Search for the cell housing the specified text and yield its (x, y) center coordinate. 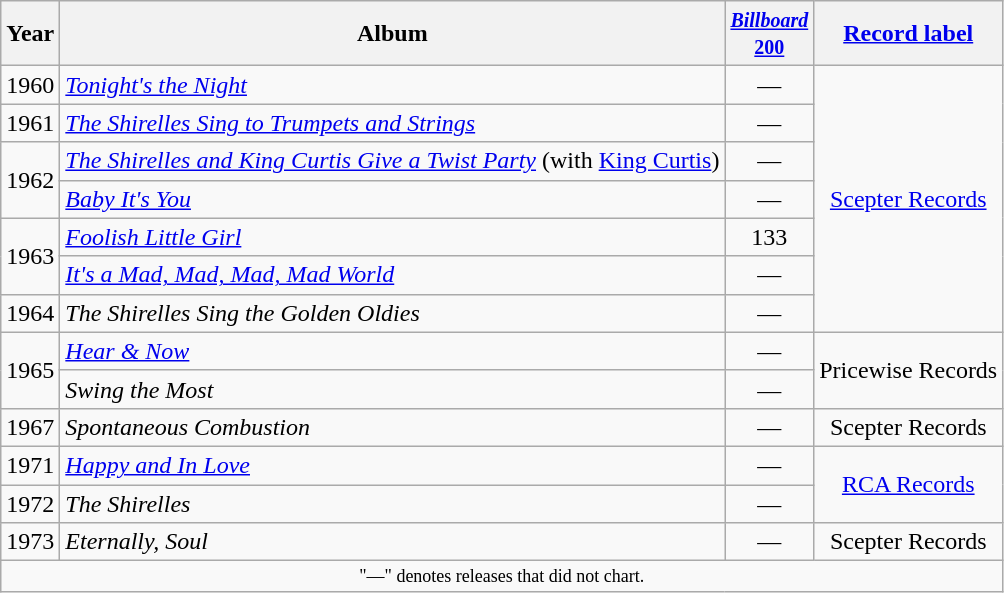
Swing the Most (392, 389)
The Shirelles (392, 503)
RCA Records (908, 484)
1961 (30, 123)
1960 (30, 85)
Baby It's You (392, 199)
"—" denotes releases that did not chart. (502, 576)
It's a Mad, Mad, Mad, Mad World (392, 275)
Record label (908, 34)
1967 (30, 427)
Pricewise Records (908, 370)
1973 (30, 542)
1962 (30, 180)
133 (770, 237)
Year (30, 34)
1963 (30, 256)
The Shirelles and King Curtis Give a Twist Party (with King Curtis) (392, 161)
1965 (30, 370)
Spontaneous Combustion (392, 427)
Foolish Little Girl (392, 237)
The Shirelles Sing the Golden Oldies (392, 313)
Album (392, 34)
1971 (30, 465)
1972 (30, 503)
Hear & Now (392, 351)
Eternally, Soul (392, 542)
Happy and In Love (392, 465)
The Shirelles Sing to Trumpets and Strings (392, 123)
Tonight's the Night (392, 85)
1964 (30, 313)
Billboard 200 (770, 34)
